Determine the [x, y] coordinate at the center of the cell enclosing the given text.  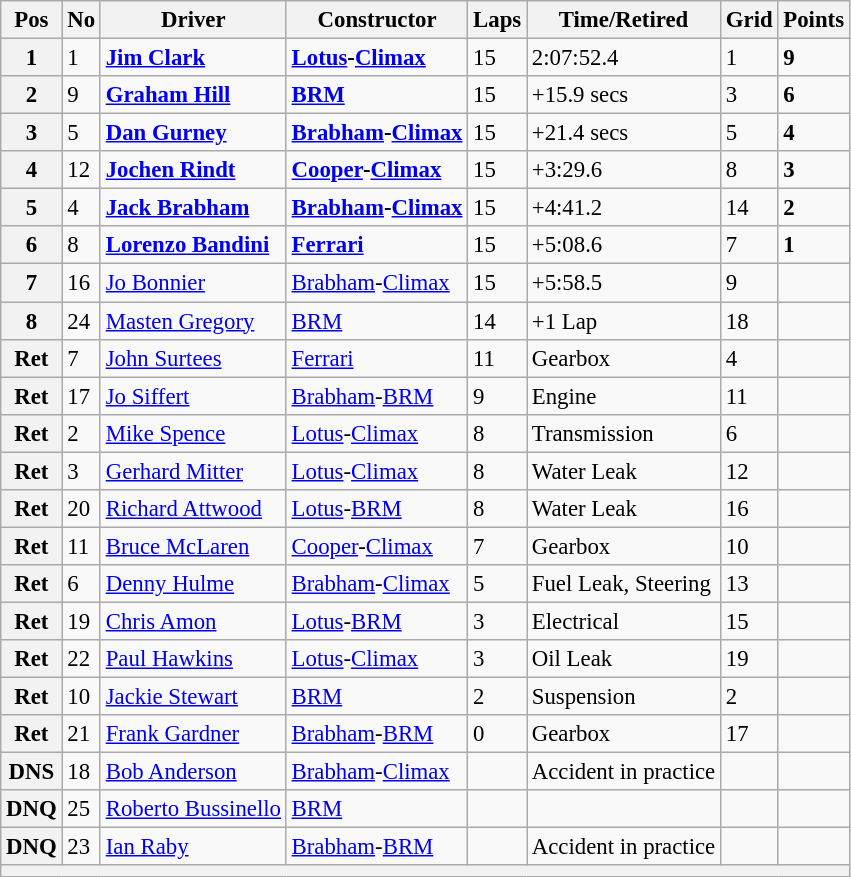
Electrical [623, 621]
Jo Bonnier [193, 283]
Bruce McLaren [193, 546]
Gerhard Mitter [193, 471]
Pos [32, 20]
25 [81, 809]
Points [814, 20]
Chris Amon [193, 621]
No [81, 20]
+3:29.6 [623, 170]
Jack Brabham [193, 208]
Oil Leak [623, 659]
2:07:52.4 [623, 58]
Engine [623, 396]
Roberto Bussinello [193, 809]
+15.9 secs [623, 95]
Time/Retired [623, 20]
23 [81, 847]
Constructor [376, 20]
Bob Anderson [193, 772]
Frank Gardner [193, 734]
DNS [32, 772]
+5:08.6 [623, 245]
John Surtees [193, 358]
+21.4 secs [623, 133]
Mike Spence [193, 433]
Lorenzo Bandini [193, 245]
Denny Hulme [193, 584]
0 [498, 734]
21 [81, 734]
Driver [193, 20]
+1 Lap [623, 321]
Transmission [623, 433]
Jo Siffert [193, 396]
+5:58.5 [623, 283]
Fuel Leak, Steering [623, 584]
Suspension [623, 697]
Ian Raby [193, 847]
22 [81, 659]
Jochen Rindt [193, 170]
Richard Attwood [193, 509]
Jackie Stewart [193, 697]
Laps [498, 20]
+4:41.2 [623, 208]
Jim Clark [193, 58]
Graham Hill [193, 95]
Grid [750, 20]
Paul Hawkins [193, 659]
13 [750, 584]
24 [81, 321]
Dan Gurney [193, 133]
Masten Gregory [193, 321]
20 [81, 509]
